Locate the cell with the specified text and output its [X, Y] center coordinate. 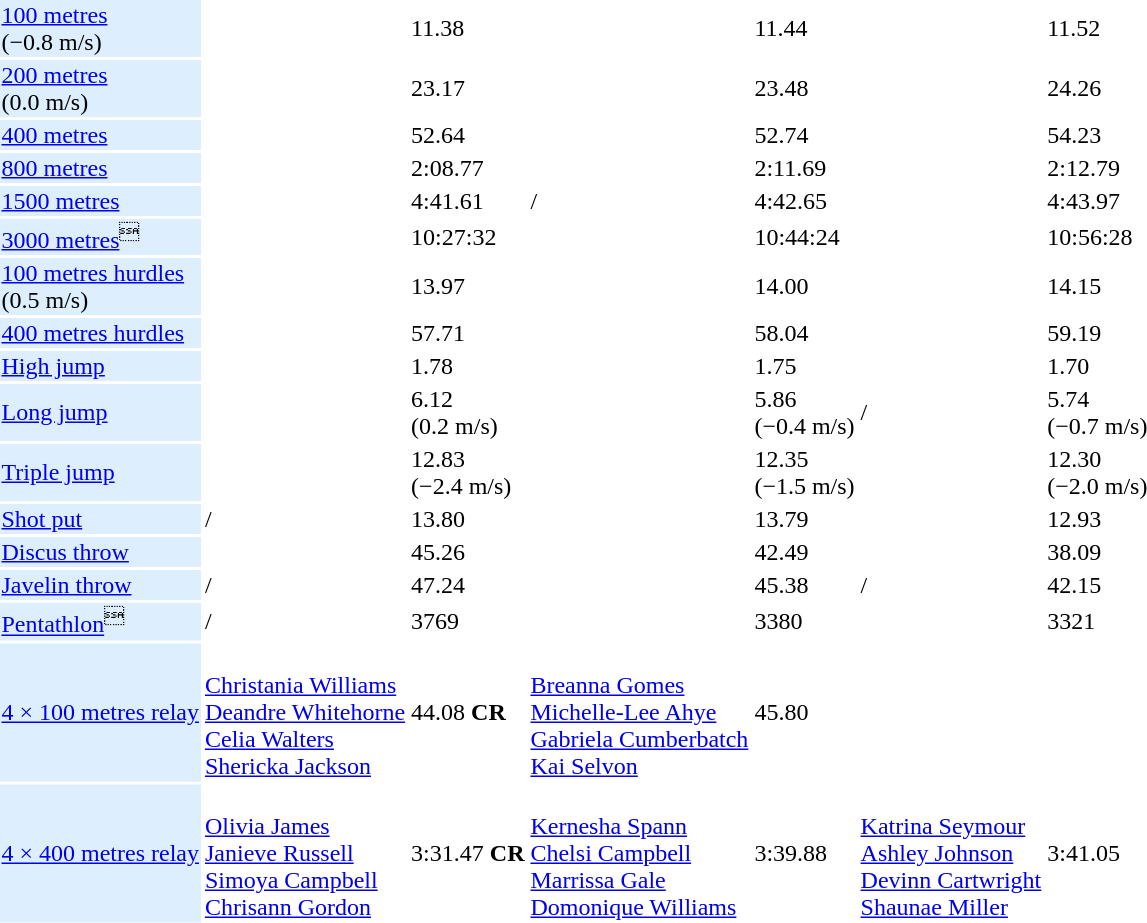
2:08.77 [468, 168]
45.38 [804, 585]
47.24 [468, 585]
Pentathlon [100, 621]
1.78 [468, 366]
High jump [100, 366]
Breanna Gomes Michelle-Lee Ahye Gabriela Cumberbatch Kai Selvon [640, 712]
Javelin throw [100, 585]
3:39.88 [804, 853]
400 metres [100, 135]
3380 [804, 621]
11.44 [804, 28]
800 metres [100, 168]
4 × 400 metres relay [100, 853]
45.26 [468, 552]
Olivia James Janieve Russell Simoya Campbell Chrisann Gordon [304, 853]
1.75 [804, 366]
23.17 [468, 88]
13.79 [804, 519]
11.38 [468, 28]
3000 metres [100, 237]
6.12 (0.2 m/s) [468, 412]
13.97 [468, 286]
2:11.69 [804, 168]
Christania Williams Deandre Whitehorne Celia Walters Shericka Jackson [304, 712]
4:41.61 [468, 201]
3769 [468, 621]
13.80 [468, 519]
Long jump [100, 412]
400 metres hurdles [100, 333]
10:44:24 [804, 237]
Triple jump [100, 472]
52.74 [804, 135]
Katrina Seymour Ashley Johnson Devinn Cartwright Shaunae Miller [951, 853]
42.49 [804, 552]
1500 metres [100, 201]
Kernesha Spann Chelsi Campbell Marrissa Gale Domonique Williams [640, 853]
12.35 (−1.5 m/s) [804, 472]
45.80 [804, 712]
58.04 [804, 333]
44.08 CR [468, 712]
12.83 (−2.4 m/s) [468, 472]
Discus throw [100, 552]
3:31.47 CR [468, 853]
23.48 [804, 88]
52.64 [468, 135]
Shot put [100, 519]
100 metres hurdles (0.5 m/s) [100, 286]
4:42.65 [804, 201]
200 metres (0.0 m/s) [100, 88]
5.86 (−0.4 m/s) [804, 412]
57.71 [468, 333]
100 metres (−0.8 m/s) [100, 28]
10:27:32 [468, 237]
4 × 100 metres relay [100, 712]
14.00 [804, 286]
